Detect which cell encompasses the target text, then output its [x, y] center coordinate. 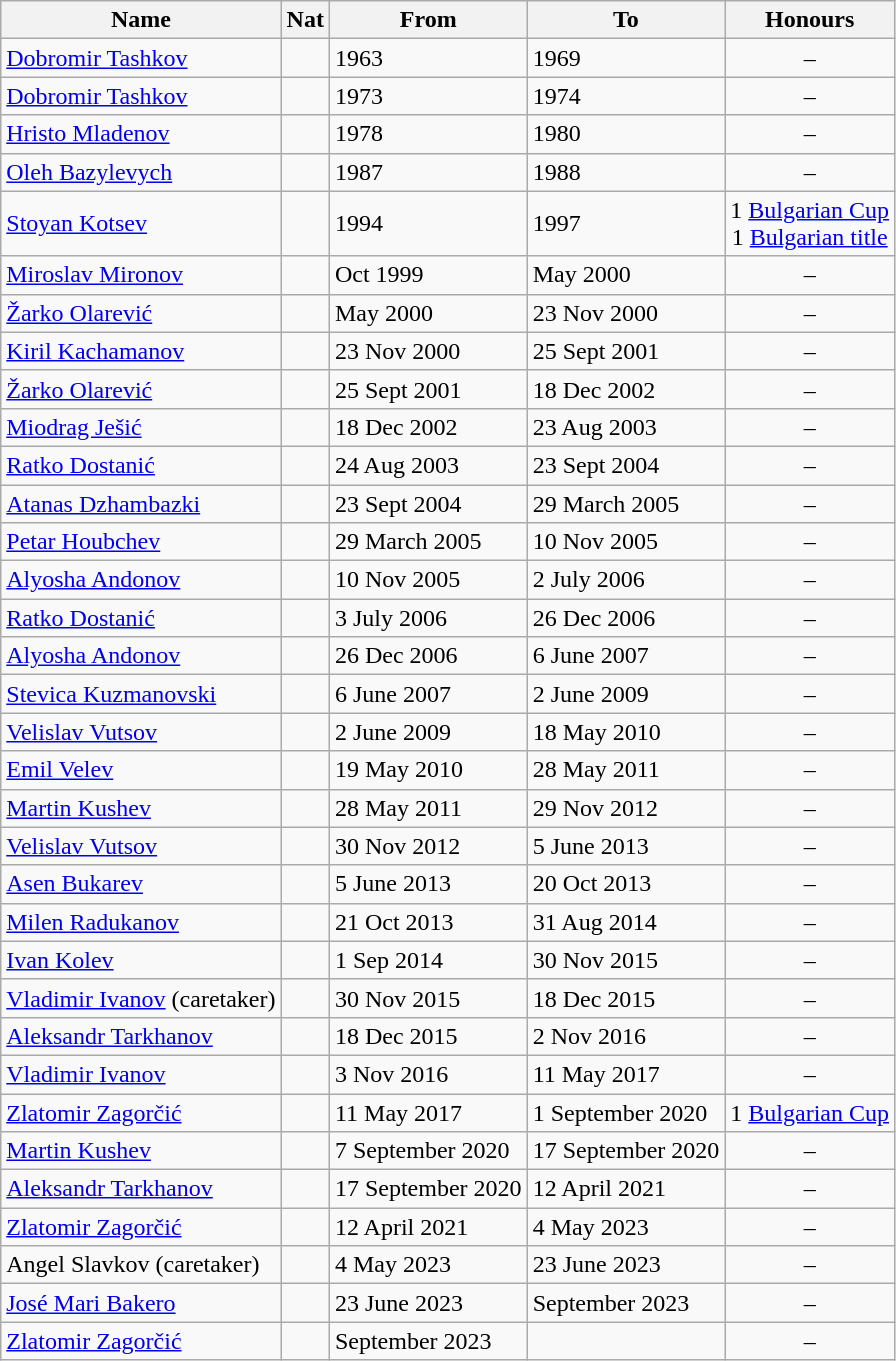
1980 [626, 134]
Stoyan Kotsev [141, 224]
1969 [626, 58]
1994 [428, 224]
1 September 2020 [626, 1113]
3 Nov 2016 [428, 1074]
1987 [428, 172]
1 Bulgarian Cup1 Bulgarian title [810, 224]
From [428, 20]
2 Nov 2016 [626, 1036]
Hristo Mladenov [141, 134]
Vladimir Ivanov (caretaker) [141, 998]
1988 [626, 172]
Milen Radukanov [141, 922]
1 Bulgarian Cup [810, 1113]
24 Aug 2003 [428, 465]
Name [141, 20]
Honours [810, 20]
1997 [626, 224]
Kiril Kachamanov [141, 351]
7 September 2020 [428, 1151]
Angel Slavkov (caretaker) [141, 1265]
19 May 2010 [428, 770]
2 July 2006 [626, 580]
José Mari Bakero [141, 1303]
23 Aug 2003 [626, 427]
1973 [428, 96]
29 Nov 2012 [626, 808]
Ivan Kolev [141, 960]
Asen Bukarev [141, 884]
Miroslav Mironov [141, 275]
Petar Houbchev [141, 542]
Vladimir Ivanov [141, 1074]
1974 [626, 96]
Nat [305, 20]
18 May 2010 [626, 732]
Stevica Kuzmanovski [141, 694]
Atanas Dzhambazki [141, 503]
21 Oct 2013 [428, 922]
To [626, 20]
3 July 2006 [428, 618]
30 Nov 2012 [428, 846]
Oct 1999 [428, 275]
Emil Velev [141, 770]
31 Aug 2014 [626, 922]
20 Oct 2013 [626, 884]
1978 [428, 134]
Oleh Bazylevych [141, 172]
1 Sep 2014 [428, 960]
Miodrag Ješić [141, 427]
1963 [428, 58]
